Detect which cell encompasses the target text, then output its [X, Y] center coordinate. 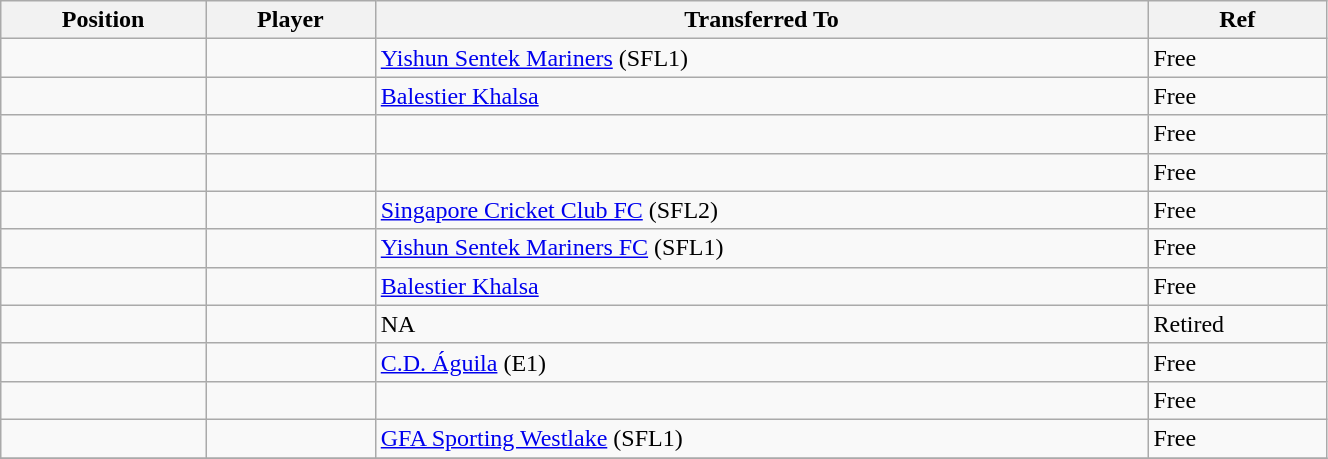
Yishun Sentek Mariners FC (SFL1) [762, 248]
Position [104, 20]
Player [291, 20]
GFA Sporting Westlake (SFL1) [762, 438]
Yishun Sentek Mariners (SFL1) [762, 58]
NA [762, 324]
Ref [1237, 20]
C.D. Águila (E1) [762, 362]
Retired [1237, 324]
Singapore Cricket Club FC (SFL2) [762, 210]
Transferred To [762, 20]
